For the text-containing cell, return its midpoint in [x, y] coordinate format. 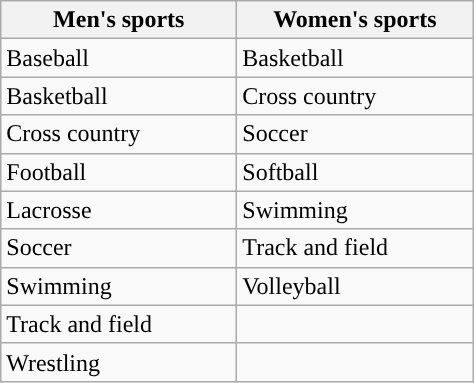
Wrestling [119, 362]
Baseball [119, 58]
Women's sports [355, 20]
Lacrosse [119, 210]
Volleyball [355, 286]
Men's sports [119, 20]
Softball [355, 172]
Football [119, 172]
